Determine the [X, Y] coordinate at the center of the cell enclosing the given text.  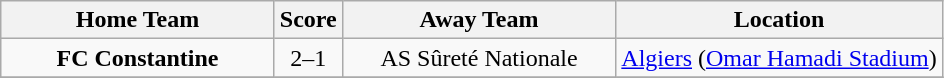
Score [308, 20]
2–1 [308, 58]
Away Team [479, 20]
FC Constantine [138, 58]
AS Sûreté Nationale [479, 58]
Algiers (Omar Hamadi Stadium) [779, 58]
Location [779, 20]
Home Team [138, 20]
